Provide the [X, Y] coordinate of the cell's center where the given text is located.  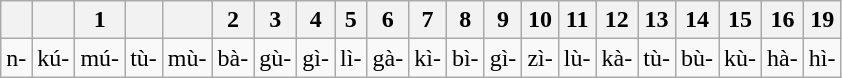
mú- [100, 58]
gà- [388, 58]
n- [16, 58]
14 [696, 20]
mù- [187, 58]
16 [783, 20]
6 [388, 20]
bà- [233, 58]
10 [540, 20]
8 [465, 20]
11 [577, 20]
zì- [540, 58]
gù- [276, 58]
kà- [617, 58]
1 [100, 20]
bù- [696, 58]
12 [617, 20]
19 [822, 20]
13 [657, 20]
9 [503, 20]
kú- [54, 58]
4 [316, 20]
7 [428, 20]
5 [351, 20]
bì- [465, 58]
lì- [351, 58]
lù- [577, 58]
15 [740, 20]
2 [233, 20]
kù- [740, 58]
3 [276, 20]
hì- [822, 58]
kì- [428, 58]
hà- [783, 58]
